Identify which cell holds the provided text, then report its [x, y] central coordinate. 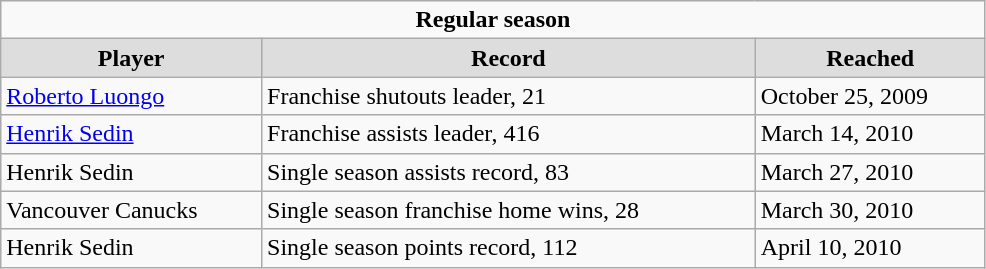
March 30, 2010 [870, 210]
Reached [870, 58]
March 14, 2010 [870, 134]
Single season franchise home wins, 28 [509, 210]
Regular season [493, 20]
October 25, 2009 [870, 96]
Franchise shutouts leader, 21 [509, 96]
Record [509, 58]
Single season points record, 112 [509, 248]
March 27, 2010 [870, 172]
April 10, 2010 [870, 248]
Player [132, 58]
Single season assists record, 83 [509, 172]
Roberto Luongo [132, 96]
Vancouver Canucks [132, 210]
Franchise assists leader, 416 [509, 134]
